From the cell containing the given text, extract its center point as [x, y] coordinate. 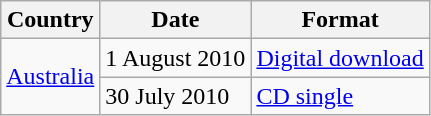
30 July 2010 [176, 96]
Format [340, 20]
CD single [340, 96]
Australia [50, 77]
Digital download [340, 58]
Date [176, 20]
1 August 2010 [176, 58]
Country [50, 20]
